From the cell containing the given text, extract its center point as (X, Y) coordinate. 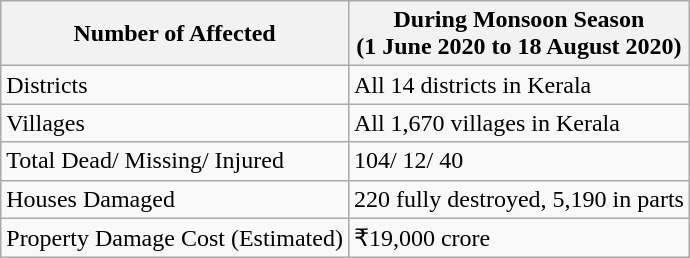
All 1,670 villages in Kerala (518, 123)
Districts (175, 85)
All 14 districts in Kerala (518, 85)
Total Dead/ Missing/ Injured (175, 161)
Property Damage Cost (Estimated) (175, 238)
220 fully destroyed, 5,190 in parts (518, 199)
104/ 12/ 40 (518, 161)
₹19,000 crore (518, 238)
During Monsoon Season(1 June 2020 to 18 August 2020) (518, 34)
Number of Affected (175, 34)
Villages (175, 123)
Houses Damaged (175, 199)
